Find where the given text appears and provide that cell's center as (x, y) coordinate. 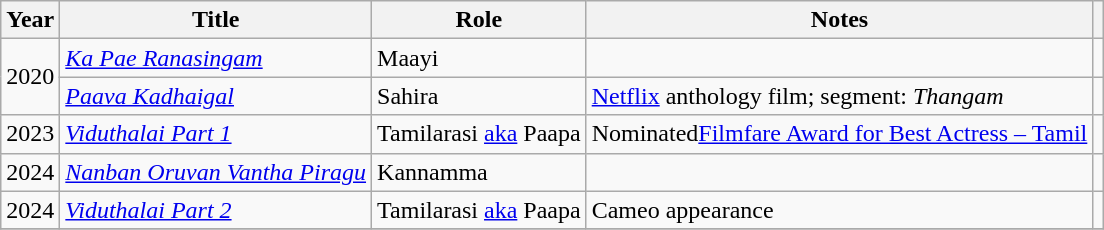
2020 (30, 77)
Ka Pae Ranasingam (216, 58)
Sahira (480, 96)
Role (480, 20)
Paava Kadhaigal (216, 96)
Notes (840, 20)
Netflix anthology film; segment: Thangam (840, 96)
Cameo appearance (840, 210)
Year (30, 20)
Viduthalai Part 2 (216, 210)
Kannamma (480, 172)
2023 (30, 134)
Nanban Oruvan Vantha Piragu (216, 172)
NominatedFilmfare Award for Best Actress – Tamil (840, 134)
Viduthalai Part 1 (216, 134)
Title (216, 20)
Maayi (480, 58)
